Capture the cell that displays the provided text and extract its [x, y] central coordinate. 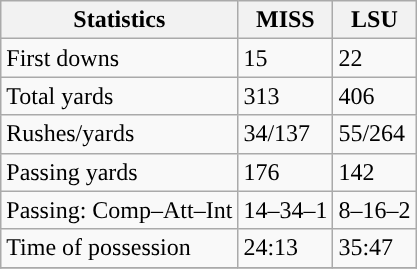
Statistics [120, 20]
MISS [286, 20]
Total yards [120, 96]
34/137 [286, 134]
24:13 [286, 248]
406 [374, 96]
First downs [120, 58]
14–34–1 [286, 210]
Rushes/yards [120, 134]
35:47 [374, 248]
313 [286, 96]
176 [286, 172]
8–16–2 [374, 210]
15 [286, 58]
142 [374, 172]
LSU [374, 20]
Time of possession [120, 248]
22 [374, 58]
Passing yards [120, 172]
55/264 [374, 134]
Passing: Comp–Att–Int [120, 210]
